Pinpoint the cell where the given text exists, returning its (x, y) midpoint coordinate. 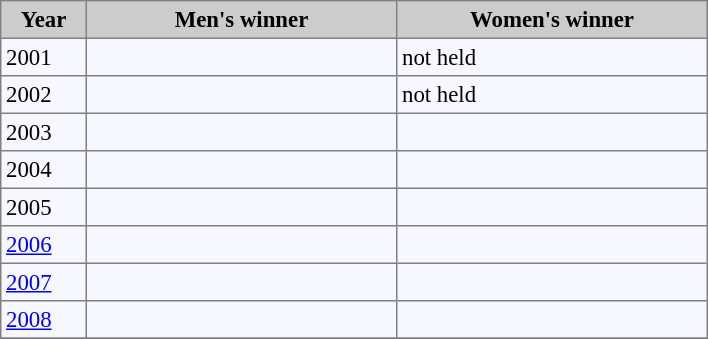
2006 (44, 245)
Men's winner (241, 20)
2007 (44, 282)
2004 (44, 170)
2001 (44, 57)
2002 (44, 95)
2003 (44, 132)
Women's winner (552, 20)
Year (44, 20)
2005 (44, 207)
2008 (44, 320)
